Determine the [X, Y] coordinate at the center of the cell enclosing the given text.  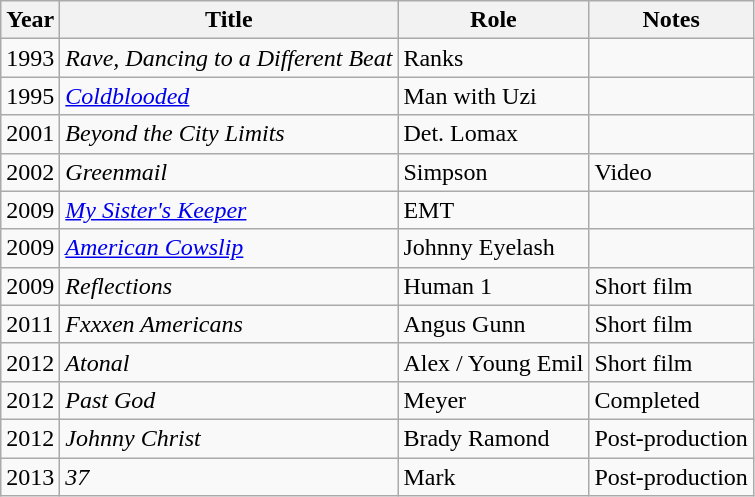
Greenmail [229, 172]
Ranks [494, 58]
Completed [671, 400]
Role [494, 20]
1993 [30, 58]
Johnny Eyelash [494, 248]
2002 [30, 172]
Fxxxen Americans [229, 324]
Human 1 [494, 286]
Reflections [229, 286]
Video [671, 172]
Past God [229, 400]
Beyond the City Limits [229, 134]
Atonal [229, 362]
Johnny Christ [229, 438]
37 [229, 477]
Brady Ramond [494, 438]
2013 [30, 477]
My Sister's Keeper [229, 210]
Man with Uzi [494, 96]
EMT [494, 210]
2001 [30, 134]
Title [229, 20]
1995 [30, 96]
Angus Gunn [494, 324]
Det. Lomax [494, 134]
American Cowslip [229, 248]
2011 [30, 324]
Rave, Dancing to a Different Beat [229, 58]
Year [30, 20]
Notes [671, 20]
Coldblooded [229, 96]
Simpson [494, 172]
Alex / Young Emil [494, 362]
Mark [494, 477]
Meyer [494, 400]
